From the cell containing the given text, extract its center point as (x, y) coordinate. 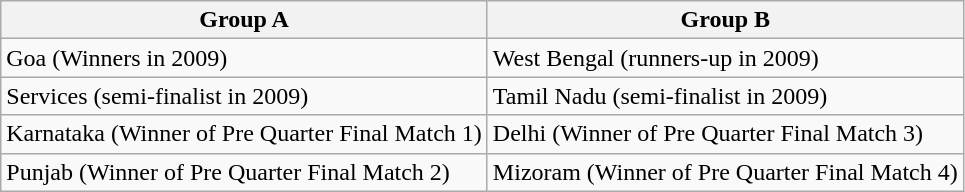
Group A (244, 20)
Goa (Winners in 2009) (244, 58)
Delhi (Winner of Pre Quarter Final Match 3) (725, 134)
Group B (725, 20)
Services (semi-finalist in 2009) (244, 96)
Mizoram (Winner of Pre Quarter Final Match 4) (725, 172)
Karnataka (Winner of Pre Quarter Final Match 1) (244, 134)
West Bengal (runners-up in 2009) (725, 58)
Punjab (Winner of Pre Quarter Final Match 2) (244, 172)
Tamil Nadu (semi-finalist in 2009) (725, 96)
